Return the (x, y) coordinate for the center point of the cell that contains the specified text.  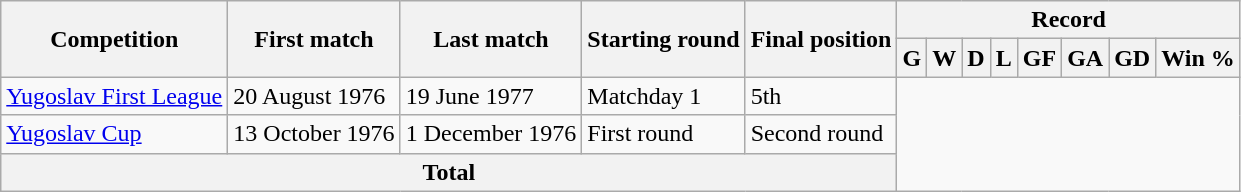
D (976, 58)
1 December 1976 (491, 134)
20 August 1976 (314, 96)
L (1004, 58)
First round (664, 134)
First match (314, 39)
Yugoslav Cup (114, 134)
Starting round (664, 39)
Record (1068, 20)
Yugoslav First League (114, 96)
Total (449, 172)
G (912, 58)
Final position (821, 39)
GA (1086, 58)
GF (1039, 58)
19 June 1977 (491, 96)
Win % (1198, 58)
W (944, 58)
Matchday 1 (664, 96)
Second round (821, 134)
GD (1132, 58)
13 October 1976 (314, 134)
Competition (114, 39)
5th (821, 96)
Last match (491, 39)
